Identify which cell holds the provided text, then report its [X, Y] central coordinate. 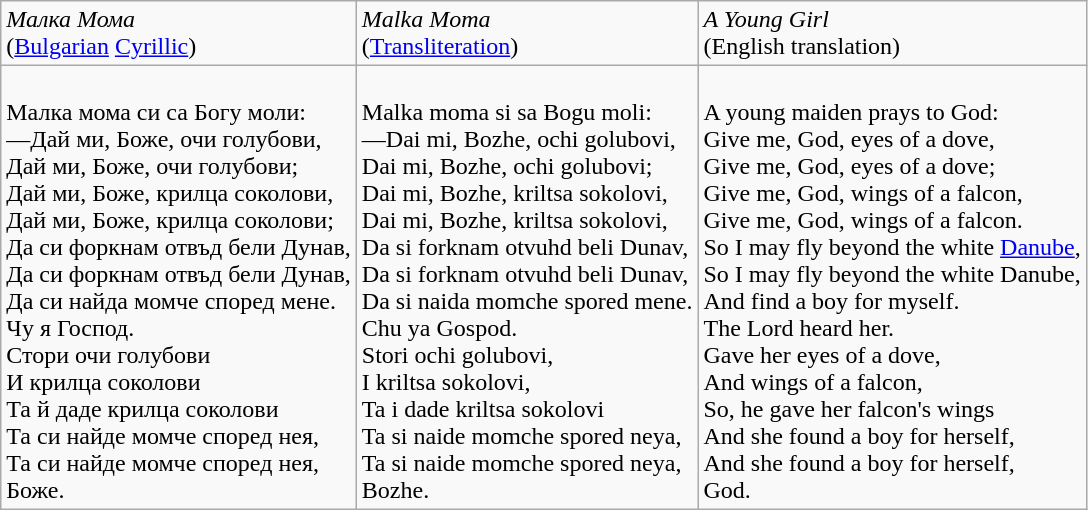
Malka Moma(Transliteration) [527, 34]
A Young Girl(English translation) [892, 34]
Малка Мома(Bulgarian Cyrillic) [179, 34]
